Identify which cell holds the provided text, then report its [x, y] central coordinate. 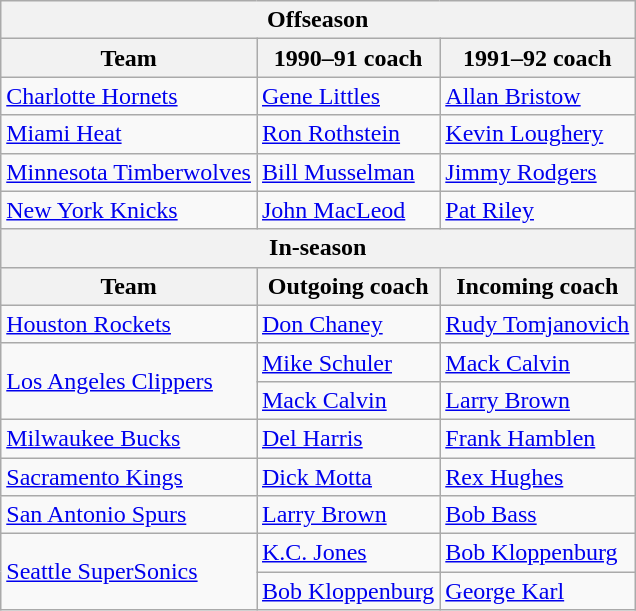
Mike Schuler [348, 362]
Kevin Loughery [538, 134]
1991–92 coach [538, 58]
New York Knicks [129, 210]
Rex Hughes [538, 477]
Sacramento Kings [129, 477]
Minnesota Timberwolves [129, 172]
John MacLeod [348, 210]
Seattle SuperSonics [129, 572]
In-season [318, 248]
Ron Rothstein [348, 134]
Allan Bristow [538, 96]
George Karl [538, 591]
San Antonio Spurs [129, 515]
Rudy Tomjanovich [538, 324]
Gene Littles [348, 96]
Bill Musselman [348, 172]
Jimmy Rodgers [538, 172]
Outgoing coach [348, 286]
Miami Heat [129, 134]
Houston Rockets [129, 324]
Offseason [318, 20]
Frank Hamblen [538, 438]
1990–91 coach [348, 58]
Del Harris [348, 438]
Pat Riley [538, 210]
Los Angeles Clippers [129, 381]
Incoming coach [538, 286]
Dick Motta [348, 477]
Charlotte Hornets [129, 96]
Milwaukee Bucks [129, 438]
Don Chaney [348, 324]
K.C. Jones [348, 553]
Bob Bass [538, 515]
